Return [X, Y] of the center of cell containing provided text 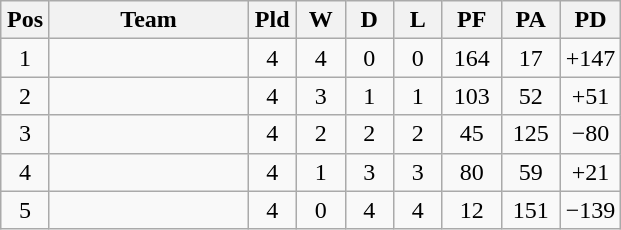
+51 [590, 96]
52 [530, 96]
+21 [590, 172]
Pos [26, 20]
Pld [272, 20]
PA [530, 20]
59 [530, 172]
151 [530, 210]
103 [472, 96]
5 [26, 210]
+147 [590, 58]
PF [472, 20]
12 [472, 210]
−80 [590, 134]
Team [148, 20]
17 [530, 58]
D [370, 20]
125 [530, 134]
164 [472, 58]
−139 [590, 210]
L [418, 20]
80 [472, 172]
PD [590, 20]
45 [472, 134]
W [320, 20]
